Find where the given text appears and provide that cell's center as [X, Y] coordinate. 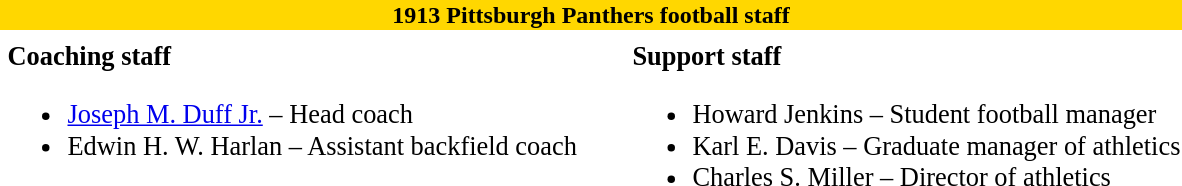
1913 Pittsburgh Panthers football staff [591, 15]
